Pinpoint the cell where the given text exists, returning its [X, Y] midpoint coordinate. 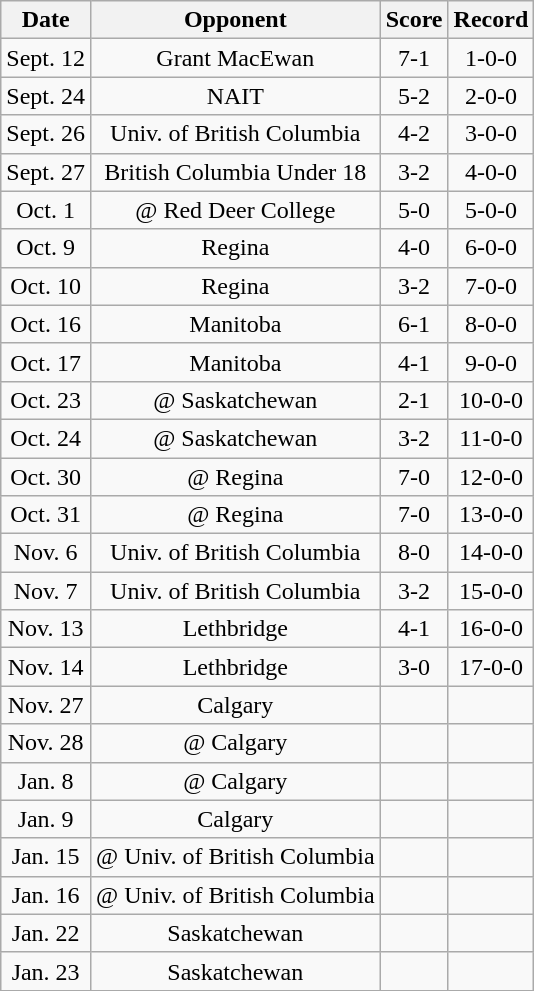
8-0-0 [491, 324]
10-0-0 [491, 400]
5-2 [414, 96]
4-2 [414, 134]
Oct. 31 [46, 515]
Opponent [235, 20]
11-0-0 [491, 438]
Oct. 9 [46, 248]
Record [491, 20]
Jan. 16 [46, 895]
4-0 [414, 248]
12-0-0 [491, 477]
Nov. 13 [46, 629]
2-0-0 [491, 96]
6-1 [414, 324]
Date [46, 20]
Oct. 30 [46, 477]
2-1 [414, 400]
Sept. 26 [46, 134]
Jan. 22 [46, 933]
15-0-0 [491, 591]
Jan. 23 [46, 971]
7-1 [414, 58]
Nov. 14 [46, 667]
Nov. 27 [46, 705]
NAIT [235, 96]
5-0-0 [491, 210]
16-0-0 [491, 629]
Oct. 17 [46, 362]
9-0-0 [491, 362]
Score [414, 20]
Nov. 6 [46, 553]
8-0 [414, 553]
4-0-0 [491, 172]
Nov. 7 [46, 591]
Nov. 28 [46, 743]
@ Red Deer College [235, 210]
3-0 [414, 667]
5-0 [414, 210]
Oct. 10 [46, 286]
13-0-0 [491, 515]
6-0-0 [491, 248]
1-0-0 [491, 58]
Sept. 27 [46, 172]
Oct. 23 [46, 400]
Oct. 16 [46, 324]
Grant MacEwan [235, 58]
7-0-0 [491, 286]
14-0-0 [491, 553]
Oct. 1 [46, 210]
Sept. 24 [46, 96]
17-0-0 [491, 667]
Jan. 9 [46, 819]
Jan. 15 [46, 857]
Sept. 12 [46, 58]
Oct. 24 [46, 438]
British Columbia Under 18 [235, 172]
3-0-0 [491, 134]
Jan. 8 [46, 781]
